Extract the [X, Y] coordinate from the center of the cell holding the provided text.  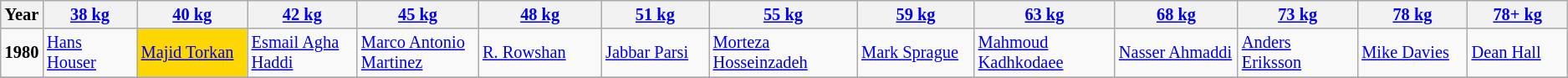
59 kg [916, 14]
42 kg [303, 14]
Jabbar Parsi [655, 53]
Morteza Hosseinzadeh [784, 53]
55 kg [784, 14]
Anders Eriksson [1298, 53]
38 kg [90, 14]
Hans Houser [90, 53]
Mark Sprague [916, 53]
40 kg [192, 14]
Dean Hall [1518, 53]
Nasser Ahmaddi [1176, 53]
68 kg [1176, 14]
73 kg [1298, 14]
45 kg [418, 14]
Year [22, 14]
63 kg [1044, 14]
Esmail Agha Haddi [303, 53]
Mike Davies [1412, 53]
1980 [22, 53]
51 kg [655, 14]
R. Rowshan [540, 53]
Majid Torkan [192, 53]
78 kg [1412, 14]
Mahmoud Kadhkodaee [1044, 53]
48 kg [540, 14]
Marco Antonio Martinez [418, 53]
78+ kg [1518, 14]
